Find where the given text appears and provide that cell's center as [x, y] coordinate. 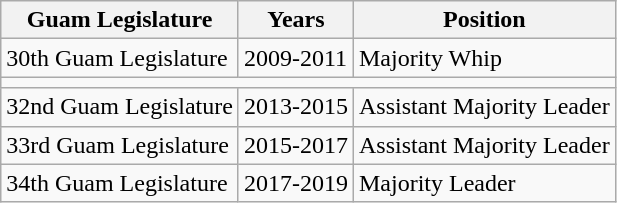
Guam Legislature [120, 20]
Position [484, 20]
Years [296, 20]
Majority Leader [484, 183]
2009-2011 [296, 58]
32nd Guam Legislature [120, 107]
30th Guam Legislature [120, 58]
33rd Guam Legislature [120, 145]
2013-2015 [296, 107]
Majority Whip [484, 58]
2017-2019 [296, 183]
2015-2017 [296, 145]
34th Guam Legislature [120, 183]
